Extract the [X, Y] coordinate from the center of the cell holding the provided text.  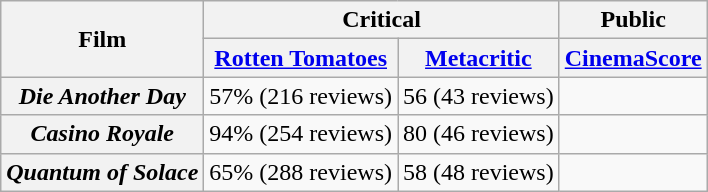
57% (216 reviews) [301, 96]
80 (46 reviews) [479, 134]
Critical [382, 20]
Film [102, 39]
Public [633, 20]
65% (288 reviews) [301, 172]
Quantum of Solace [102, 172]
Casino Royale [102, 134]
Die Another Day [102, 96]
56 (43 reviews) [479, 96]
CinemaScore [633, 58]
Rotten Tomatoes [301, 58]
58 (48 reviews) [479, 172]
Metacritic [479, 58]
94% (254 reviews) [301, 134]
